Extract the [X, Y] coordinate from the center of the cell holding the provided text.  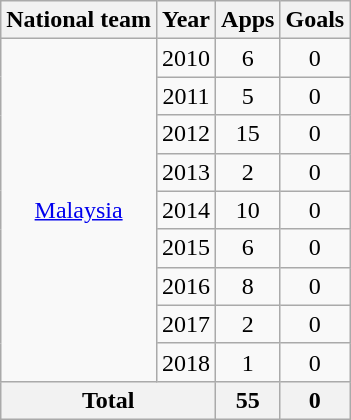
Total [108, 400]
Year [186, 20]
2010 [186, 58]
5 [248, 96]
Malaysia [79, 210]
2011 [186, 96]
Goals [315, 20]
2012 [186, 134]
2018 [186, 362]
8 [248, 286]
Apps [248, 20]
National team [79, 20]
2013 [186, 172]
10 [248, 210]
55 [248, 400]
1 [248, 362]
2014 [186, 210]
15 [248, 134]
2017 [186, 324]
2015 [186, 248]
2016 [186, 286]
